Locate the cell with the specified text and output its [x, y] center coordinate. 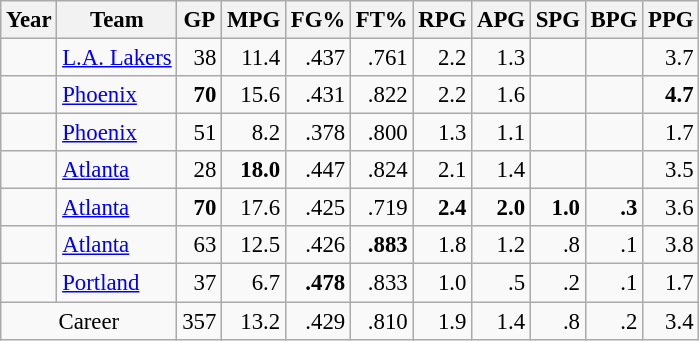
28 [200, 170]
.426 [318, 245]
.800 [382, 133]
BPG [614, 20]
.437 [318, 58]
3.5 [671, 170]
.719 [382, 208]
17.6 [254, 208]
3.4 [671, 321]
2.4 [442, 208]
PPG [671, 20]
15.6 [254, 95]
4.7 [671, 95]
.833 [382, 283]
Career [89, 321]
L.A. Lakers [117, 58]
FT% [382, 20]
MPG [254, 20]
1.2 [502, 245]
Team [117, 20]
1.8 [442, 245]
13.2 [254, 321]
357 [200, 321]
RPG [442, 20]
51 [200, 133]
63 [200, 245]
Year [29, 20]
2.1 [442, 170]
.761 [382, 58]
18.0 [254, 170]
11.4 [254, 58]
GP [200, 20]
.883 [382, 245]
3.7 [671, 58]
1.1 [502, 133]
8.2 [254, 133]
.3 [614, 208]
APG [502, 20]
FG% [318, 20]
SPG [558, 20]
37 [200, 283]
12.5 [254, 245]
.447 [318, 170]
.822 [382, 95]
38 [200, 58]
1.6 [502, 95]
.378 [318, 133]
.824 [382, 170]
.431 [318, 95]
.810 [382, 321]
.429 [318, 321]
Portland [117, 283]
.5 [502, 283]
6.7 [254, 283]
.425 [318, 208]
3.8 [671, 245]
1.9 [442, 321]
.478 [318, 283]
2.0 [502, 208]
3.6 [671, 208]
